Capture the cell that displays the provided text and extract its (X, Y) central coordinate. 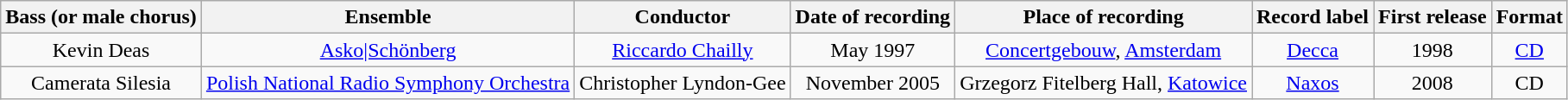
Record label (1312, 17)
Christopher Lyndon-Gee (683, 83)
1998 (1433, 50)
Conductor (683, 17)
November 2005 (873, 83)
Format (1529, 17)
Kevin Deas (102, 50)
Concertgebouw, Amsterdam (1104, 50)
Bass (or male chorus) (102, 17)
First release (1433, 17)
Naxos (1312, 83)
Polish National Radio Symphony Orchestra (387, 83)
Ensemble (387, 17)
May 1997 (873, 50)
Camerata Silesia (102, 83)
Decca (1312, 50)
Place of recording (1104, 17)
Riccardo Chailly (683, 50)
2008 (1433, 83)
Grzegorz Fitelberg Hall, Katowice (1104, 83)
Date of recording (873, 17)
Asko|Schönberg (387, 50)
